Determine the (x, y) coordinate at the center of the cell enclosing the given text.  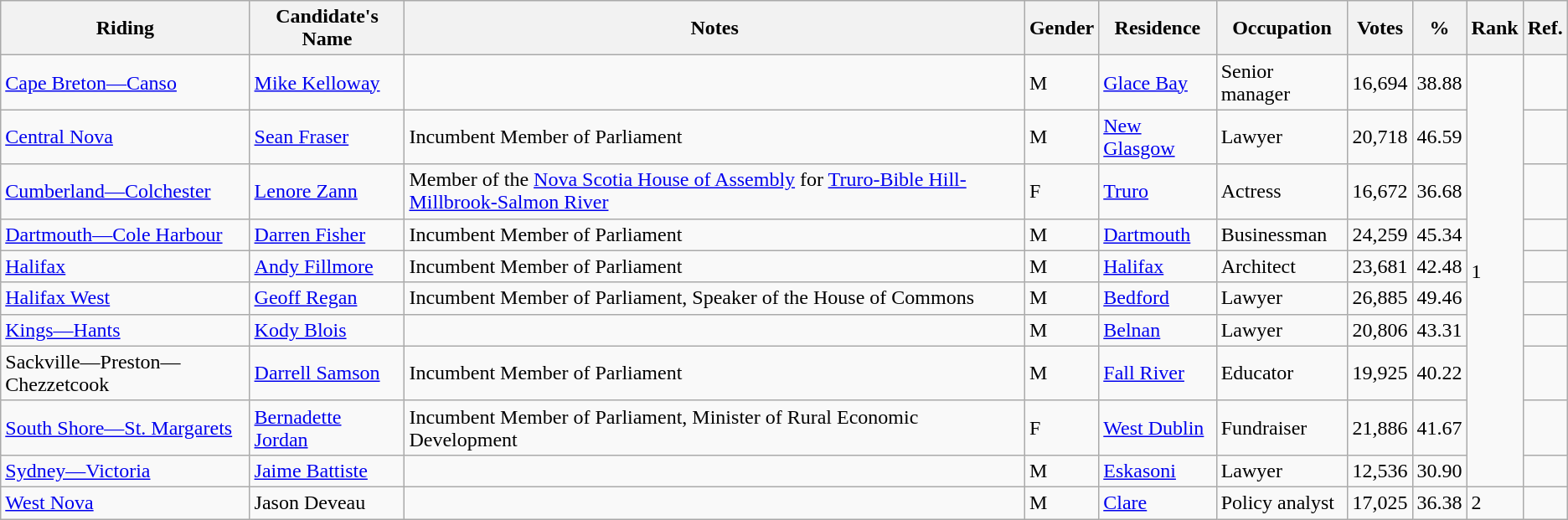
Occupation (1282, 28)
Riding (126, 28)
17,025 (1380, 502)
New Glasgow (1158, 137)
Halifax West (126, 298)
24,259 (1380, 234)
Notes (714, 28)
Actress (1282, 191)
30.90 (1439, 471)
Truro (1158, 191)
Educator (1282, 373)
Bernadette Jordan (327, 427)
12,536 (1380, 471)
21,886 (1380, 427)
Fall River (1158, 373)
46.59 (1439, 137)
38.88 (1439, 82)
16,694 (1380, 82)
Residence (1158, 28)
2 (1494, 502)
Clare (1158, 502)
40.22 (1439, 373)
Gender (1061, 28)
20,806 (1380, 330)
Geoff Regan (327, 298)
Fundraiser (1282, 427)
Andy Fillmore (327, 266)
Candidate's Name (327, 28)
26,885 (1380, 298)
45.34 (1439, 234)
Cape Breton—Canso (126, 82)
West Nova (126, 502)
Rank (1494, 28)
Lenore Zann (327, 191)
Dartmouth (1158, 234)
43.31 (1439, 330)
Central Nova (126, 137)
Incumbent Member of Parliament, Speaker of the House of Commons (714, 298)
Jaime Battiste (327, 471)
Sackville—Preston—Chezzetcook (126, 373)
West Dublin (1158, 427)
Kings—Hants (126, 330)
19,925 (1380, 373)
Mike Kelloway (327, 82)
Senior manager (1282, 82)
Ref. (1545, 28)
42.48 (1439, 266)
Bedford (1158, 298)
Kody Blois (327, 330)
Darren Fisher (327, 234)
Sydney—Victoria (126, 471)
20,718 (1380, 137)
Policy analyst (1282, 502)
Incumbent Member of Parliament, Minister of Rural Economic Development (714, 427)
Belnan (1158, 330)
16,672 (1380, 191)
Votes (1380, 28)
Businessman (1282, 234)
Dartmouth—Cole Harbour (126, 234)
% (1439, 28)
1 (1494, 271)
36.68 (1439, 191)
Jason Deveau (327, 502)
23,681 (1380, 266)
36.38 (1439, 502)
Architect (1282, 266)
49.46 (1439, 298)
41.67 (1439, 427)
South Shore—St. Margarets (126, 427)
Member of the Nova Scotia House of Assembly for Truro-Bible Hill-Millbrook-Salmon River (714, 191)
Eskasoni (1158, 471)
Sean Fraser (327, 137)
Cumberland—Colchester (126, 191)
Glace Bay (1158, 82)
Darrell Samson (327, 373)
